Detect which cell encompasses the target text, then output its [x, y] center coordinate. 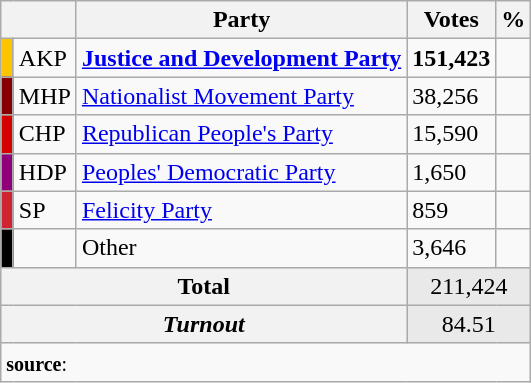
CHP [44, 134]
84.51 [469, 324]
Total [204, 286]
859 [452, 210]
HDP [44, 172]
3,646 [452, 248]
38,256 [452, 96]
Other [241, 248]
211,424 [469, 286]
Votes [452, 20]
Justice and Development Party [241, 58]
15,590 [452, 134]
SP [44, 210]
Felicity Party [241, 210]
MHP [44, 96]
source: [266, 362]
151,423 [452, 58]
Republican People's Party [241, 134]
AKP [44, 58]
Turnout [204, 324]
Nationalist Movement Party [241, 96]
Peoples' Democratic Party [241, 172]
% [514, 20]
Party [241, 20]
1,650 [452, 172]
